From the cell containing the given text, extract its center point as [x, y] coordinate. 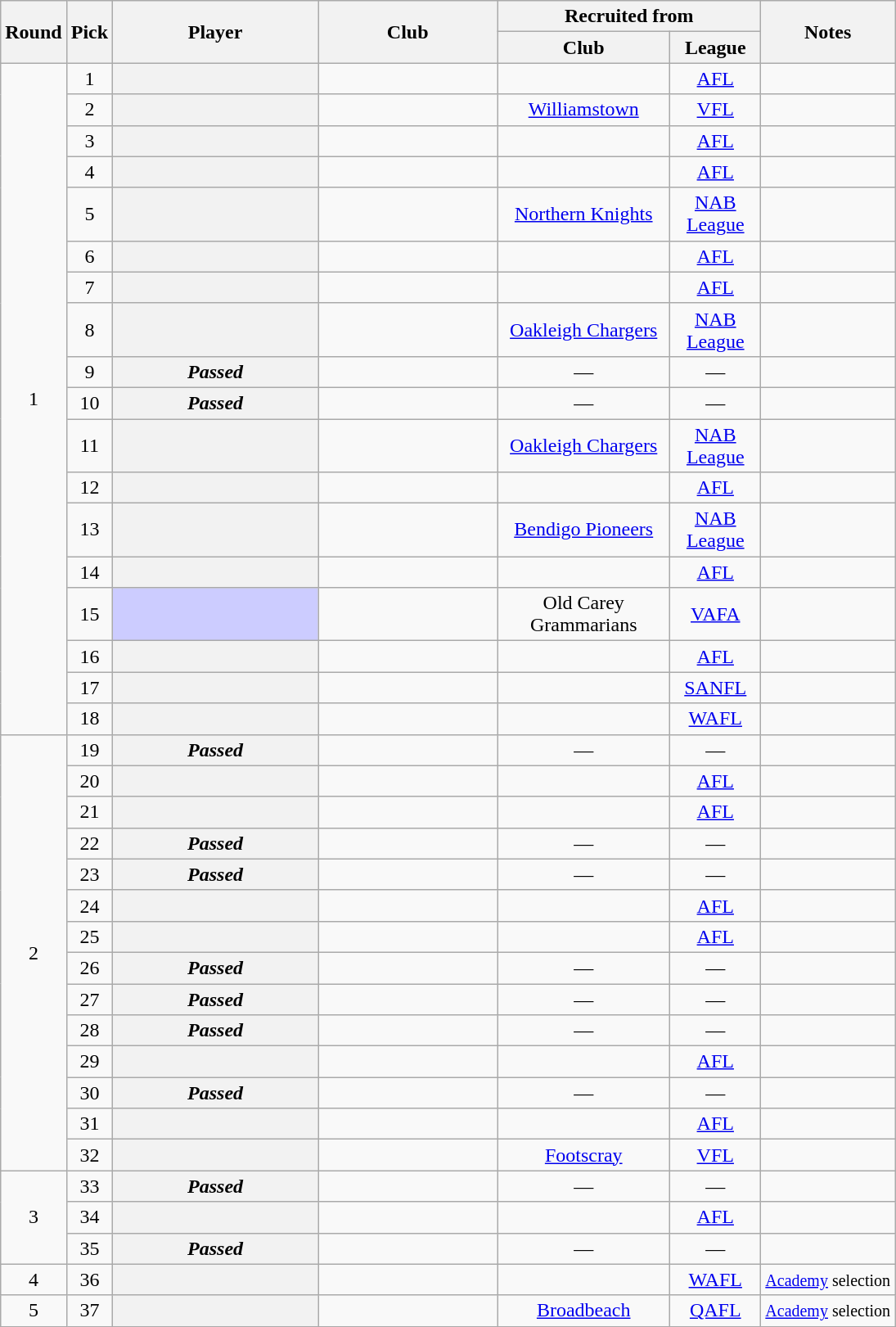
SANFL [715, 688]
14 [89, 572]
Bendigo Pioneers [584, 530]
26 [89, 968]
30 [89, 1093]
15 [89, 614]
13 [89, 530]
34 [89, 1217]
7 [89, 287]
24 [89, 905]
35 [89, 1248]
VAFA [715, 614]
12 [89, 488]
League [715, 47]
9 [89, 372]
Recruited from [629, 16]
6 [89, 256]
Footscray [584, 1155]
11 [89, 445]
Old Carey Grammarians [584, 614]
19 [89, 750]
31 [89, 1124]
18 [89, 719]
Player [216, 32]
36 [89, 1280]
8 [89, 329]
33 [89, 1186]
29 [89, 1062]
21 [89, 812]
Williamstown [584, 110]
10 [89, 403]
Northern Knights [584, 214]
22 [89, 843]
Pick [89, 32]
20 [89, 781]
28 [89, 1031]
23 [89, 874]
32 [89, 1155]
Round [34, 32]
17 [89, 688]
QAFL [715, 1311]
Broadbeach [584, 1311]
37 [89, 1311]
Notes [828, 32]
27 [89, 1000]
25 [89, 937]
16 [89, 657]
